Provide the (x, y) coordinate of the cell's center where the given text is located.  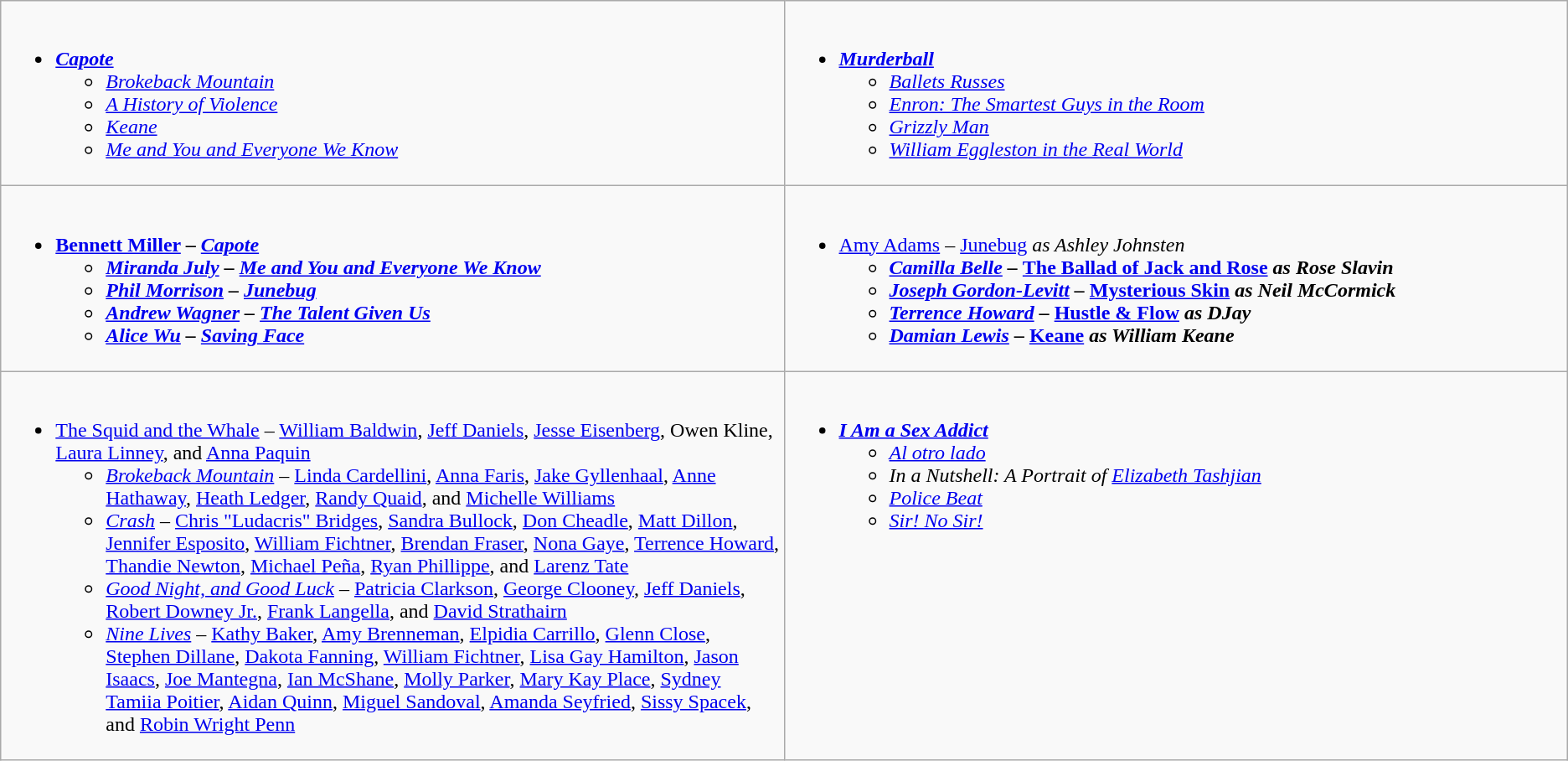
CapoteBrokeback MountainA History of ViolenceKeaneMe and You and Everyone We Know (392, 94)
MurderballBallets RussesEnron: The Smartest Guys in the RoomGrizzly ManWilliam Eggleston in the Real World (1176, 94)
I Am a Sex AddictAl otro ladoIn a Nutshell: A Portrait of Elizabeth TashjianPolice BeatSir! No Sir! (1176, 566)
Bennett Miller – CapoteMiranda July – Me and You and Everyone We KnowPhil Morrison – JunebugAndrew Wagner – The Talent Given UsAlice Wu – Saving Face (392, 278)
